Determine the [X, Y] coordinate at the center of the cell enclosing the given text.  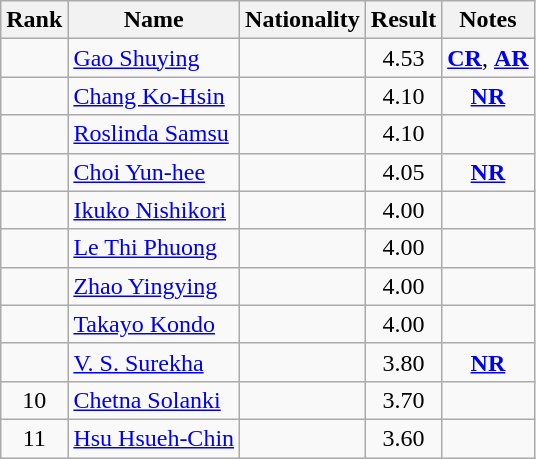
Gao Shuying [154, 58]
Rank [34, 20]
Ikuko Nishikori [154, 210]
3.60 [403, 438]
11 [34, 438]
CR, AR [488, 58]
Choi Yun-hee [154, 172]
4.53 [403, 58]
Nationality [303, 20]
Takayo Kondo [154, 324]
Result [403, 20]
Name [154, 20]
Le Thi Phuong [154, 248]
10 [34, 400]
4.05 [403, 172]
Notes [488, 20]
Roslinda Samsu [154, 134]
Chetna Solanki [154, 400]
3.80 [403, 362]
Zhao Yingying [154, 286]
V. S. Surekha [154, 362]
Chang Ko-Hsin [154, 96]
Hsu Hsueh-Chin [154, 438]
3.70 [403, 400]
